Return the [X, Y] coordinate for the center point of the cell that contains the specified text.  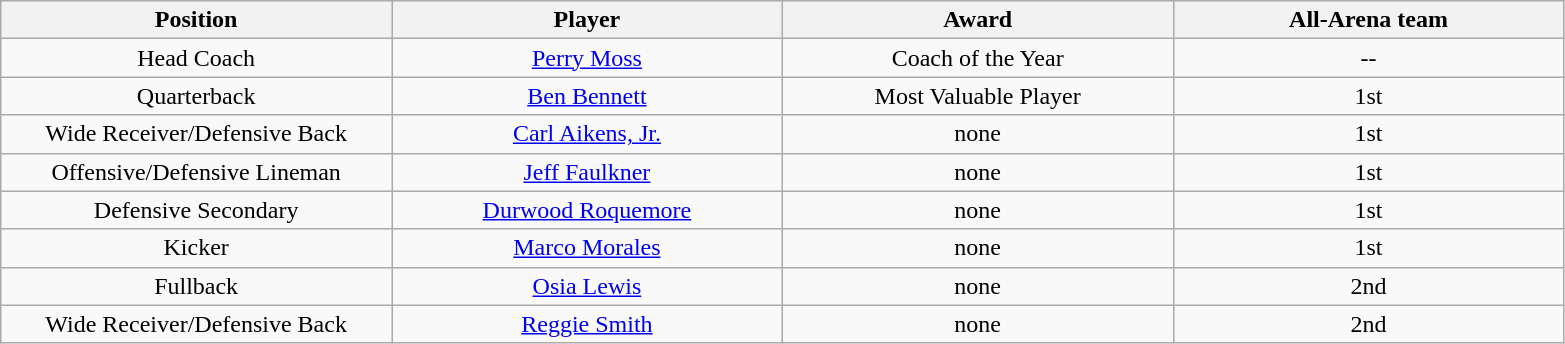
Most Valuable Player [978, 96]
Marco Morales [588, 248]
Award [978, 20]
Osia Lewis [588, 286]
-- [1368, 58]
Jeff Faulkner [588, 172]
Quarterback [196, 96]
Perry Moss [588, 58]
Reggie Smith [588, 324]
Head Coach [196, 58]
Kicker [196, 248]
Ben Bennett [588, 96]
All-Arena team [1368, 20]
Defensive Secondary [196, 210]
Position [196, 20]
Carl Aikens, Jr. [588, 134]
Coach of the Year [978, 58]
Offensive/Defensive Lineman [196, 172]
Fullback [196, 286]
Player [588, 20]
Durwood Roquemore [588, 210]
